Pinpoint the cell where the given text exists, returning its (X, Y) midpoint coordinate. 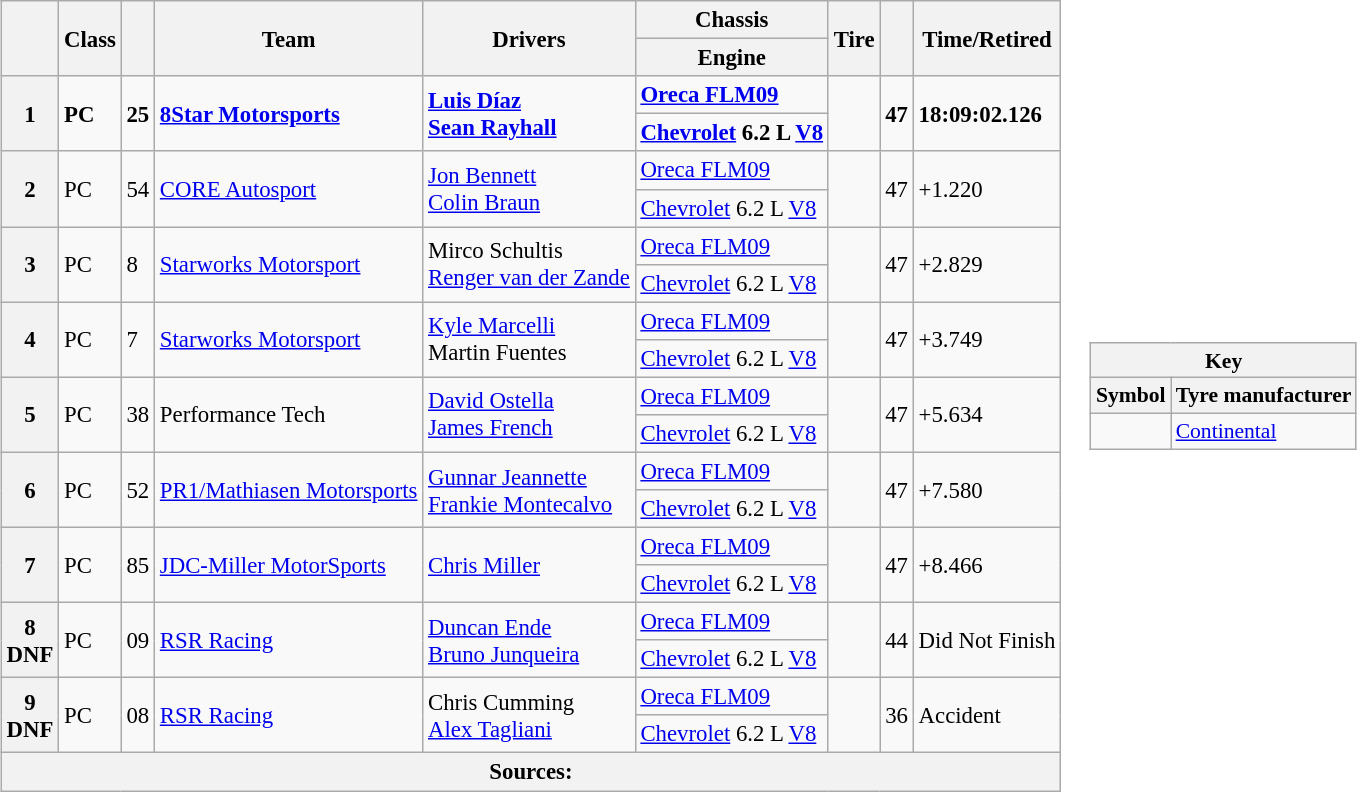
Team (289, 38)
Did Not Finish (986, 640)
54 (138, 188)
JDC-Miller MotorSports (289, 564)
+1.220 (986, 188)
Jon Bennett Colin Braun (529, 188)
9DNF (30, 716)
Performance Tech (289, 414)
Engine (732, 58)
Tyre manufacturer (1264, 396)
Luis Díaz Sean Rayhall (529, 114)
Chris Miller (529, 564)
5 (30, 414)
44 (896, 640)
Chris Cumming Alex Tagliani (529, 716)
David Ostella James French (529, 414)
Kyle Marcelli Martin Fuentes (529, 340)
4 (30, 340)
85 (138, 564)
09 (138, 640)
Drivers (529, 38)
52 (138, 490)
Class (90, 38)
Gunnar Jeannette Frankie Montecalvo (529, 490)
Tire (854, 38)
PR1/Mathiasen Motorsports (289, 490)
Symbol (1131, 396)
CORE Autosport (289, 188)
6 (30, 490)
8Star Motorsports (289, 114)
+8.466 (986, 564)
Mirco Schultis Renger van der Zande (529, 264)
Accident (986, 716)
Chassis (732, 20)
38 (138, 414)
+7.580 (986, 490)
8DNF (30, 640)
25 (138, 114)
+2.829 (986, 264)
8 (138, 264)
+5.634 (986, 414)
Continental (1264, 432)
2 (30, 188)
Duncan Ende Bruno Junqueira (529, 640)
Sources: (530, 772)
08 (138, 716)
Key (1224, 360)
18:09:02.126 (986, 114)
3 (30, 264)
36 (896, 716)
+3.749 (986, 340)
Time/Retired (986, 38)
1 (30, 114)
